From the cell containing the given text, extract its center point as [x, y] coordinate. 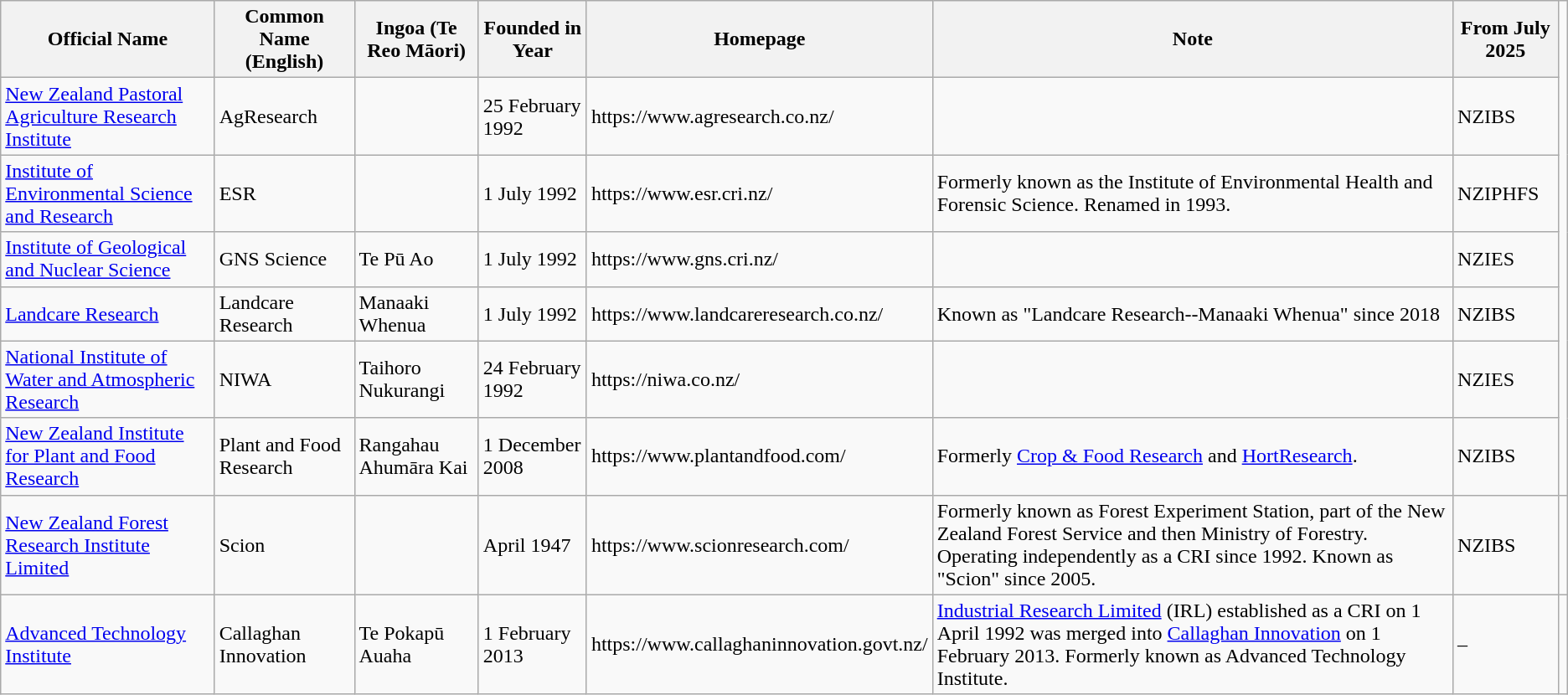
Te Pokapū Auaha [416, 645]
https://www.esr.cri.nz/ [759, 193]
Plant and Food Research [285, 456]
NZIPHFS [1506, 193]
https://www.agresearch.co.nz/ [759, 116]
Scion [285, 544]
New Zealand Pastoral Agriculture Research Institute [107, 116]
Ingoa (Te Reo Māori) [416, 39]
ESR [285, 193]
1 February 2013 [533, 645]
https://niwa.co.nz/ [759, 379]
Institute of Environmental Science and Research [107, 193]
Te Pū Ao [416, 260]
25 February 1992 [533, 116]
Advanced Technology Institute [107, 645]
https://www.gns.cri.nz/ [759, 260]
https://www.landcareresearch.co.nz/ [759, 313]
Note [1193, 39]
National Institute of Water and Atmospheric Research [107, 379]
Formerly Crop & Food Research and HortResearch. [1193, 456]
NIWA [285, 379]
April 1947 [533, 544]
Rangahau Ahumāra Kai [416, 456]
Institute of Geological and Nuclear Science [107, 260]
https://www.callaghaninnovation.govt.nz/ [759, 645]
Callaghan Innovation [285, 645]
Homepage [759, 39]
New Zealand Forest Research Institute Limited [107, 544]
New Zealand Institute for Plant and Food Research [107, 456]
Formerly known as the Institute of Environmental Health and Forensic Science. Renamed in 1993. [1193, 193]
Known as "Landcare Research--Manaaki Whenua" since 2018 [1193, 313]
Taihoro Nukurangi [416, 379]
– [1506, 645]
https://www.plantandfood.com/ [759, 456]
AgResearch [285, 116]
Founded in Year [533, 39]
1 December 2008 [533, 456]
Official Name [107, 39]
Manaaki Whenua [416, 313]
https://www.scionresearch.com/ [759, 544]
GNS Science [285, 260]
Common Name (English) [285, 39]
From July 2025 [1506, 39]
24 February 1992 [533, 379]
